From the cell containing the given text, extract its center point as (X, Y) coordinate. 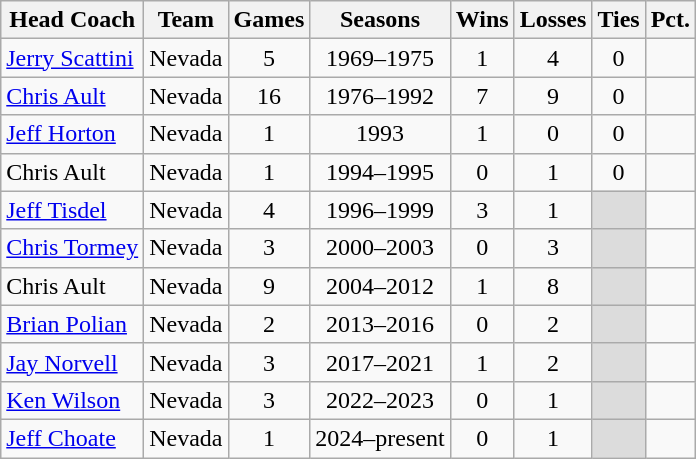
5 (269, 58)
Jeff Tisdel (72, 210)
2000–2003 (380, 248)
2004–2012 (380, 286)
16 (269, 96)
1994–1995 (380, 172)
Jerry Scattini (72, 58)
Seasons (380, 20)
Team (186, 20)
Chris Tormey (72, 248)
2022–2023 (380, 400)
Games (269, 20)
Pct. (670, 20)
2013–2016 (380, 324)
Ties (618, 20)
2017–2021 (380, 362)
1969–1975 (380, 58)
Jeff Choate (72, 438)
Ken Wilson (72, 400)
1976–1992 (380, 96)
Losses (553, 20)
Brian Polian (72, 324)
1996–1999 (380, 210)
Head Coach (72, 20)
Wins (482, 20)
7 (482, 96)
1993 (380, 134)
8 (553, 286)
Jeff Horton (72, 134)
Jay Norvell (72, 362)
2024–present (380, 438)
